Output the [X, Y] coordinate of the center of the cell containing the given text.  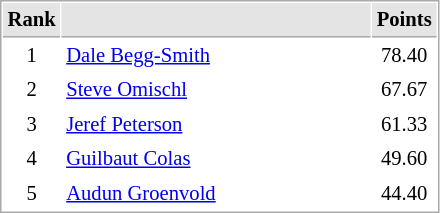
49.60 [404, 158]
2 [32, 90]
5 [32, 194]
Steve Omischl [216, 90]
61.33 [404, 124]
67.67 [404, 90]
Jeref Peterson [216, 124]
3 [32, 124]
4 [32, 158]
Audun Groenvold [216, 194]
Points [404, 20]
1 [32, 56]
Guilbaut Colas [216, 158]
44.40 [404, 194]
78.40 [404, 56]
Rank [32, 20]
Dale Begg-Smith [216, 56]
